Capture the cell that displays the provided text and extract its [X, Y] central coordinate. 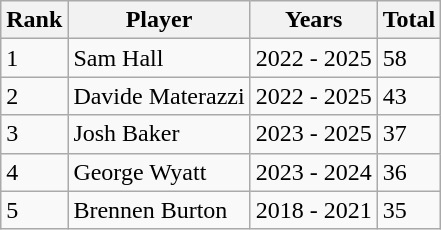
2023 - 2024 [314, 172]
4 [34, 172]
58 [409, 58]
43 [409, 96]
Total [409, 20]
Years [314, 20]
36 [409, 172]
37 [409, 134]
2023 - 2025 [314, 134]
Player [159, 20]
Davide Materazzi [159, 96]
Sam Hall [159, 58]
35 [409, 210]
5 [34, 210]
2 [34, 96]
Brennen Burton [159, 210]
2018 - 2021 [314, 210]
1 [34, 58]
3 [34, 134]
George Wyatt [159, 172]
Josh Baker [159, 134]
Rank [34, 20]
